Determine the [X, Y] coordinate at the center of the cell enclosing the given text.  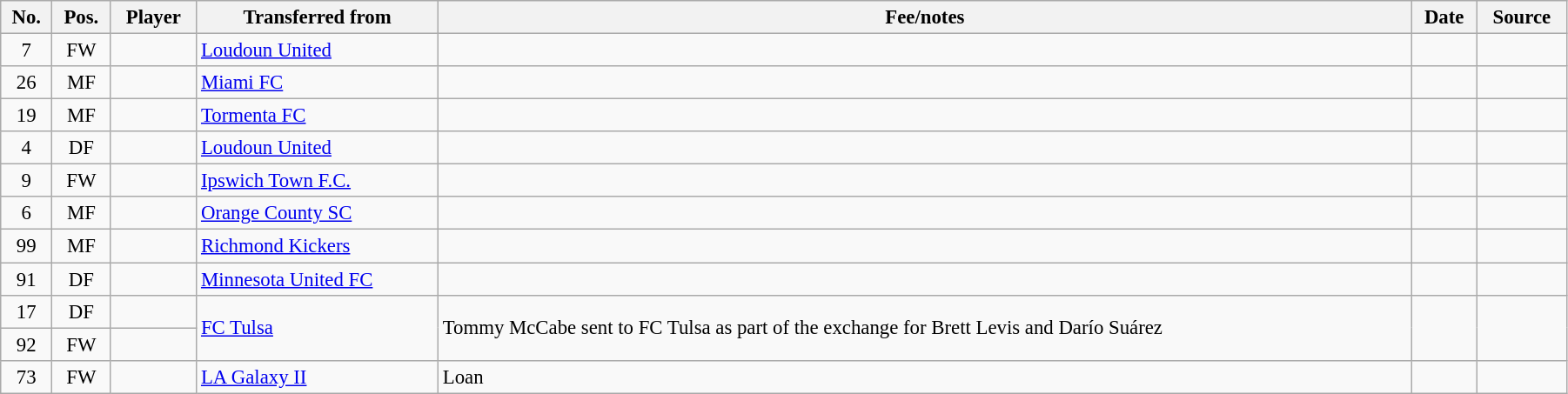
Tormenta FC [318, 116]
No. [26, 17]
92 [26, 344]
Player [153, 17]
Date [1444, 17]
Tommy McCabe sent to FC Tulsa as part of the exchange for Brett Levis and Darío Suárez [924, 327]
26 [26, 83]
99 [26, 246]
Ipswich Town F.C. [318, 181]
LA Galaxy II [318, 377]
Pos. [82, 17]
Loan [924, 377]
Orange County SC [318, 213]
7 [26, 50]
4 [26, 148]
Miami FC [318, 83]
FC Tulsa [318, 327]
73 [26, 377]
Fee/notes [924, 17]
6 [26, 213]
9 [26, 181]
Transferred from [318, 17]
Minnesota United FC [318, 279]
91 [26, 279]
Richmond Kickers [318, 246]
19 [26, 116]
Source [1521, 17]
17 [26, 311]
